Extract the [X, Y] coordinate from the center of the cell holding the provided text.  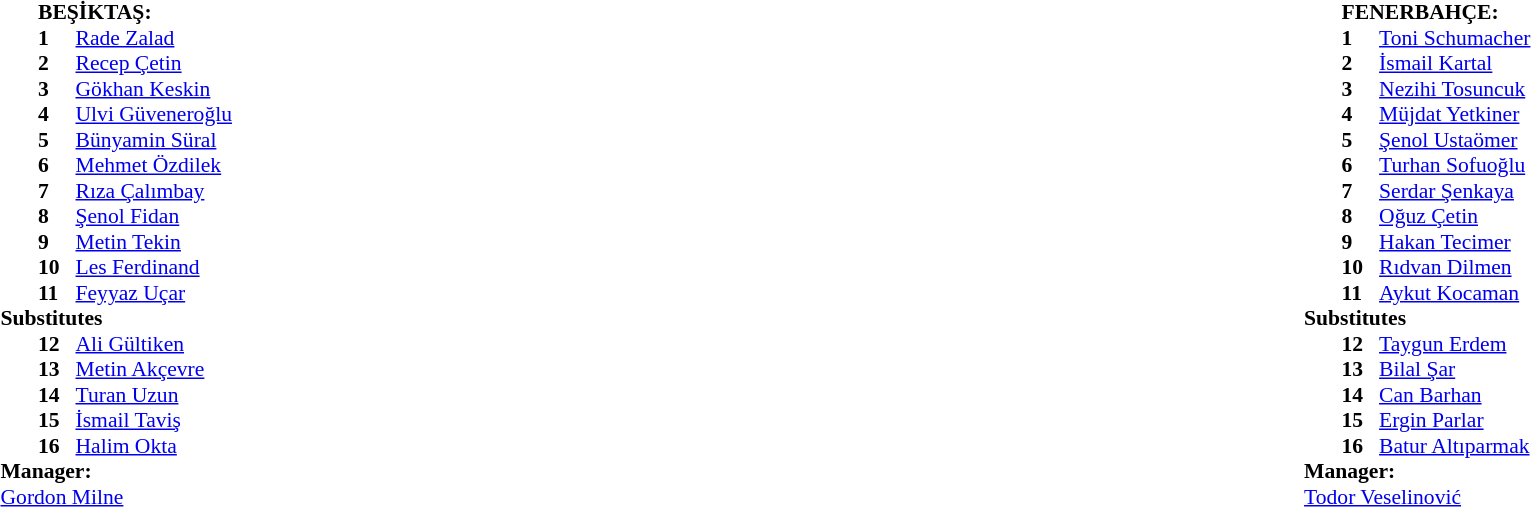
Toni Schumacher [1454, 38]
İsmail Taviş [154, 421]
Serdar Şenkaya [1454, 191]
Aykut Kocaman [1454, 293]
Ergin Parlar [1454, 421]
Rıdvan Dilmen [1454, 267]
Bünyamin Süral [154, 140]
Recep Çetin [154, 63]
Can Barhan [1454, 395]
Metin Akçevre [154, 369]
Nezihi Tosuncuk [1454, 89]
Feyyaz Uçar [154, 293]
Taygun Erdem [1454, 344]
Ulvi Güveneroğlu [154, 115]
Hakan Tecimer [1454, 242]
FENERBAHÇE: [1436, 13]
Batur Altıparmak [1454, 446]
Mehmet Özdilek [154, 165]
Rıza Çalımbay [154, 191]
Les Ferdinand [154, 267]
Şenol Fidan [154, 217]
Ali Gültiken [154, 344]
Gökhan Keskin [154, 89]
Turan Uzun [154, 395]
Şenol Ustaömer [1454, 140]
Turhan Sofuoğlu [1454, 165]
Müjdat Yetkiner [1454, 115]
Oğuz Çetin [1454, 217]
Bilal Şar [1454, 369]
Halim Okta [154, 446]
Metin Tekin [154, 242]
Rade Zalad [154, 38]
İsmail Kartal [1454, 63]
BEŞİKTAŞ: [135, 13]
